Identify which cell holds the provided text, then report its [x, y] central coordinate. 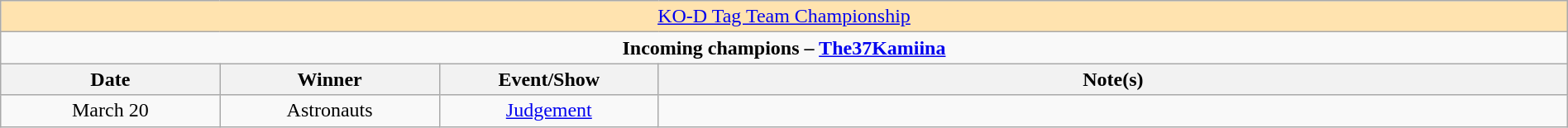
Astronauts [329, 111]
Note(s) [1113, 79]
Date [111, 79]
KO-D Tag Team Championship [784, 17]
March 20 [111, 111]
Judgement [549, 111]
Event/Show [549, 79]
Winner [329, 79]
Incoming champions – The37Kamiina [784, 48]
